Output the [X, Y] coordinate of the center of the cell containing the given text.  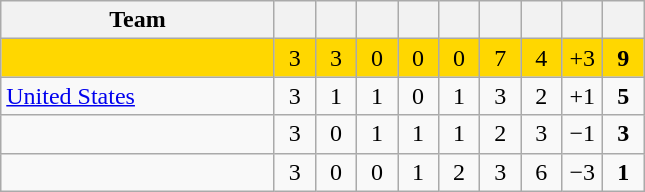
5 [624, 96]
6 [542, 172]
7 [500, 58]
Team [138, 20]
+3 [582, 58]
9 [624, 58]
4 [542, 58]
United States [138, 96]
−1 [582, 134]
−3 [582, 172]
+1 [582, 96]
